Detect which cell encompasses the target text, then output its (X, Y) center coordinate. 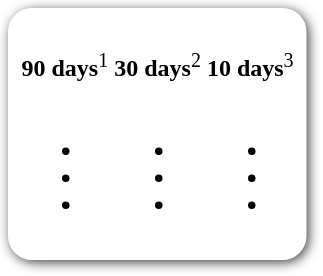
10 days3 (250, 134)
30 days2 (158, 134)
90 days1 (65, 134)
